For the text-containing cell, return its midpoint in (X, Y) coordinate format. 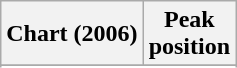
Chart (2006) (72, 34)
Peakposition (189, 34)
